Scan for the cell matching the given text and deliver its [X, Y] coordinate at center. 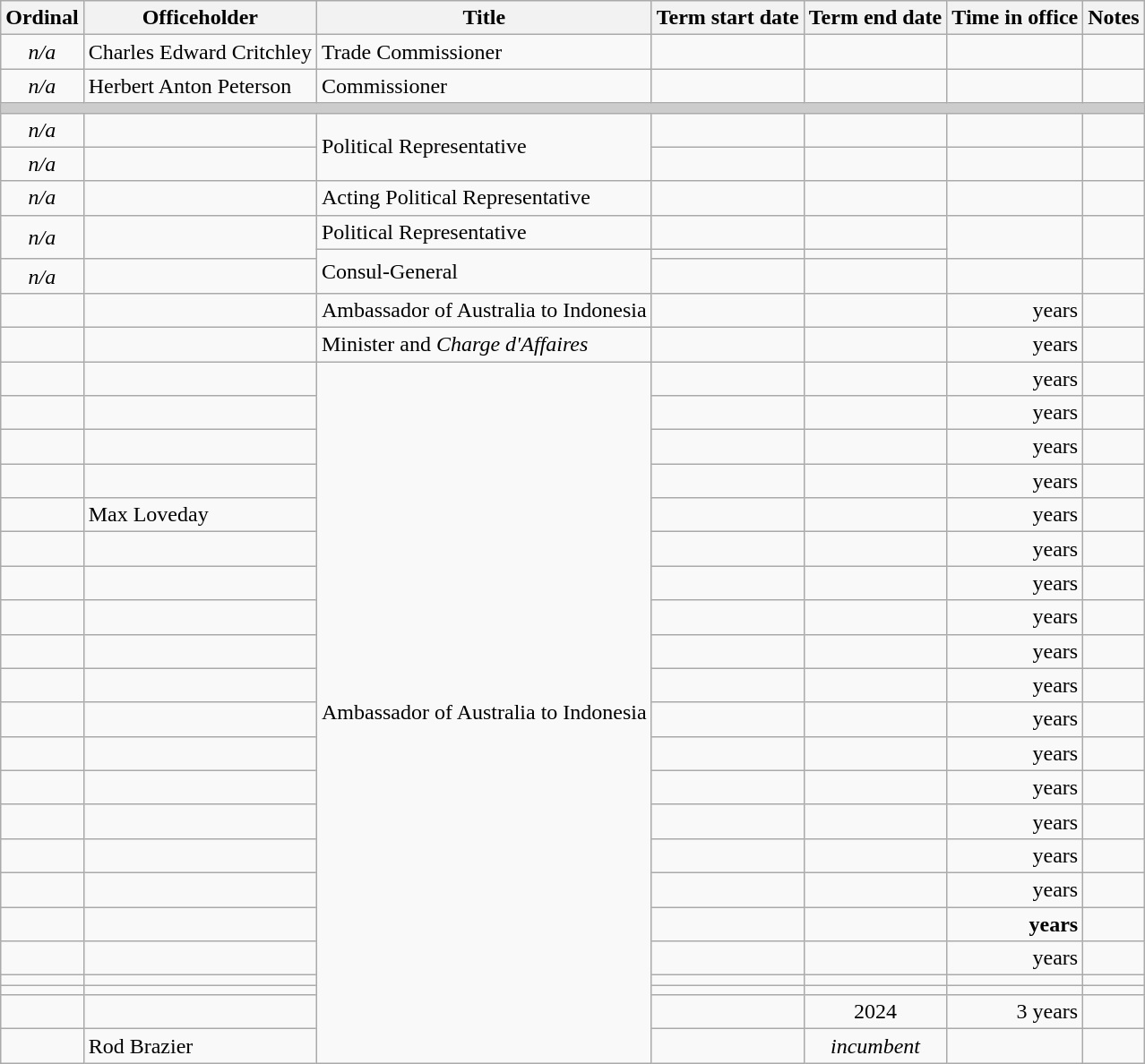
Ordinal [42, 18]
Acting Political Representative [484, 198]
3 years [1015, 1012]
Time in office [1015, 18]
Officeholder [200, 18]
Commissioner [484, 86]
2024 [875, 1012]
Max Loveday [200, 515]
Trade Commissioner [484, 52]
incumbent [875, 1046]
Minister and Charge d'Affaires [484, 344]
Term start date [727, 18]
Rod Brazier [200, 1046]
Term end date [875, 18]
Notes [1114, 18]
Herbert Anton Peterson [200, 86]
Charles Edward Critchley [200, 52]
Title [484, 18]
Consul-General [484, 270]
